Provide the (X, Y) coordinate of the cell's center where the given text is located.  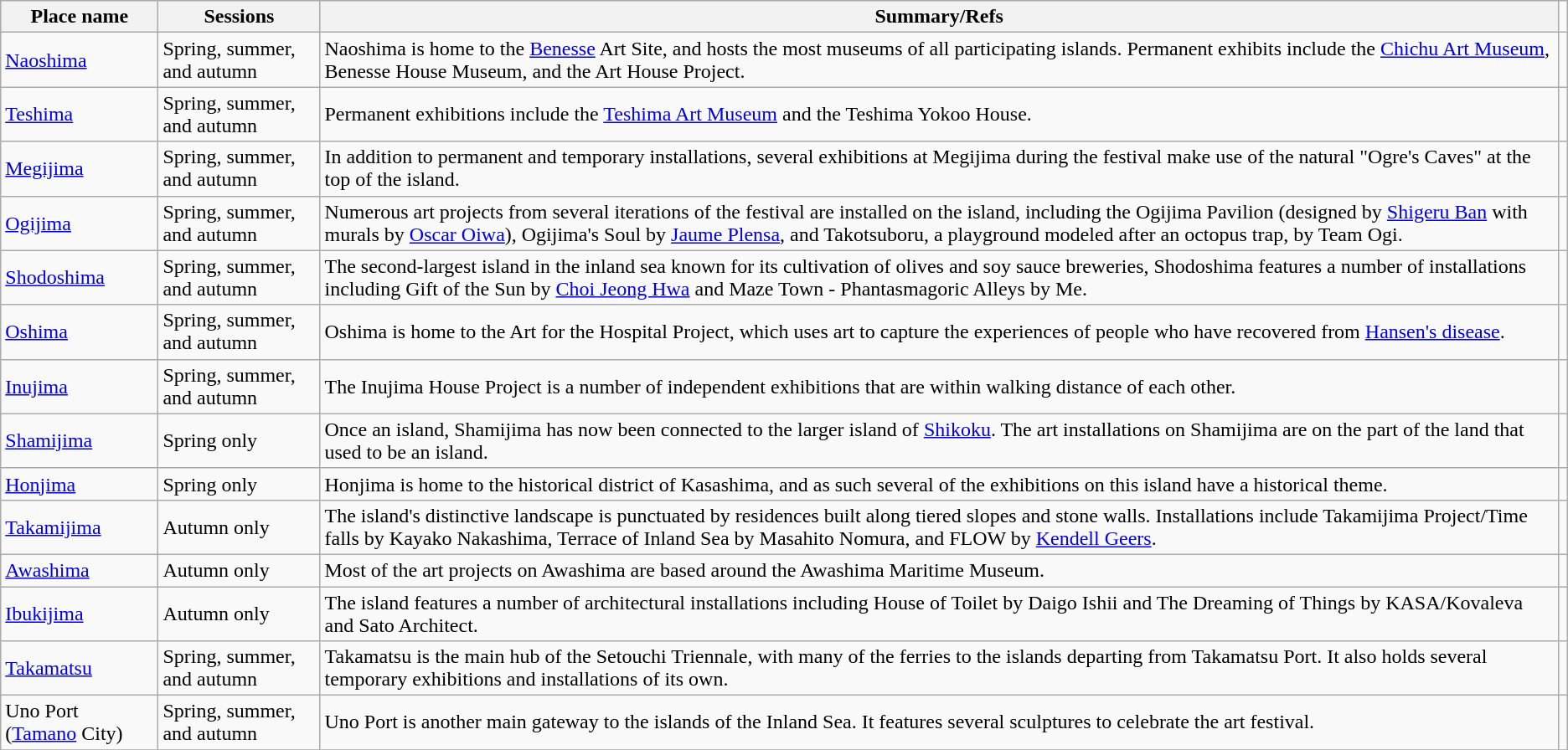
The Inujima House Project is a number of independent exhibitions that are within walking distance of each other. (939, 387)
Megijima (80, 169)
Permanent exhibitions include the Teshima Art Museum and the Teshima Yokoo House. (939, 114)
Naoshima (80, 60)
Awashima (80, 570)
Oshima (80, 331)
Honjima is home to the historical district of Kasashima, and as such several of the exhibitions on this island have a historical theme. (939, 484)
Takamatsu (80, 668)
Inujima (80, 387)
Uno Port is another main gateway to the islands of the Inland Sea. It features several sculptures to celebrate the art festival. (939, 723)
Place name (80, 17)
Honjima (80, 484)
Oshima is home to the Art for the Hospital Project, which uses art to capture the experiences of people who have recovered from Hansen's disease. (939, 331)
Shodoshima (80, 278)
Shamijima (80, 440)
Summary/Refs (939, 17)
Uno Port (Tamano City) (80, 723)
Most of the art projects on Awashima are based around the Awashima Maritime Museum. (939, 570)
Takamijima (80, 527)
Teshima (80, 114)
Sessions (240, 17)
Ogijima (80, 223)
Ibukijima (80, 613)
